Extract the [x, y] coordinate from the center of the cell holding the provided text.  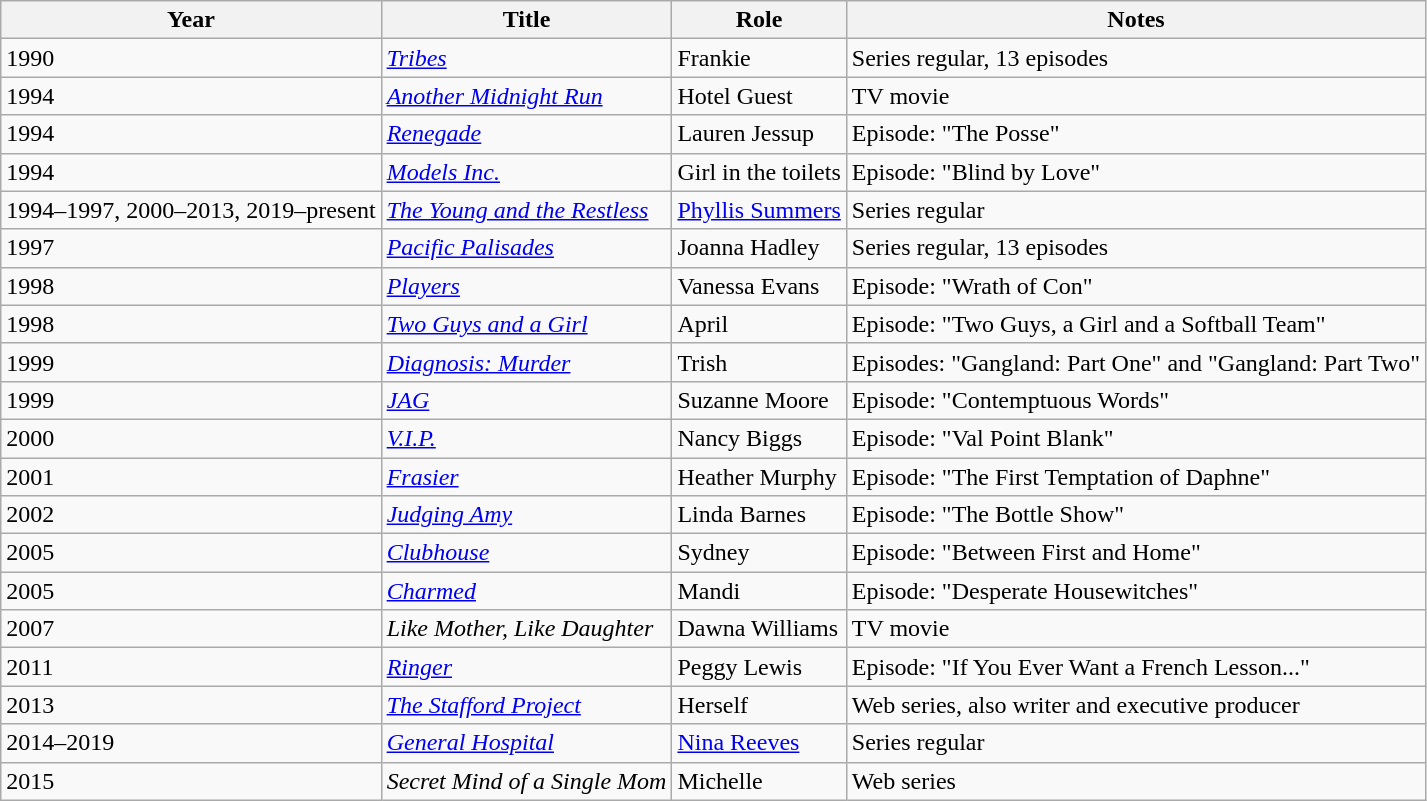
Title [526, 20]
Players [526, 286]
Episode: "If You Ever Want a French Lesson..." [1136, 667]
V.I.P. [526, 438]
Pacific Palisades [526, 248]
Trish [759, 362]
Diagnosis: Murder [526, 362]
Ringer [526, 667]
Web series, also writer and executive producer [1136, 705]
1994–1997, 2000–2013, 2019–present [191, 210]
2002 [191, 515]
Judging Amy [526, 515]
Episode: "Two Guys, a Girl and a Softball Team" [1136, 324]
Episode: "Val Point Blank" [1136, 438]
2001 [191, 477]
Year [191, 20]
Episode: "The Bottle Show" [1136, 515]
Episode: "The First Temptation of Daphne" [1136, 477]
Role [759, 20]
Suzanne Moore [759, 400]
Episode: "The Posse" [1136, 134]
2007 [191, 629]
Charmed [526, 591]
The Young and the Restless [526, 210]
Phyllis Summers [759, 210]
Sydney [759, 553]
Linda Barnes [759, 515]
Mandi [759, 591]
General Hospital [526, 743]
Clubhouse [526, 553]
Lauren Jessup [759, 134]
The Stafford Project [526, 705]
Episode: "Between First and Home" [1136, 553]
Girl in the toilets [759, 172]
Like Mother, Like Daughter [526, 629]
JAG [526, 400]
Heather Murphy [759, 477]
Episode: "Wrath of Con" [1136, 286]
1997 [191, 248]
Joanna Hadley [759, 248]
Dawna Williams [759, 629]
Frankie [759, 58]
Another Midnight Run [526, 96]
Episodes: "Gangland: Part One" and "Gangland: Part Two" [1136, 362]
2015 [191, 781]
Vanessa Evans [759, 286]
Tribes [526, 58]
Herself [759, 705]
Nina Reeves [759, 743]
Secret Mind of a Single Mom [526, 781]
2014–2019 [191, 743]
2013 [191, 705]
1990 [191, 58]
Web series [1136, 781]
Notes [1136, 20]
Peggy Lewis [759, 667]
Episode: "Blind by Love" [1136, 172]
Episode: "Desperate Housewitches" [1136, 591]
Episode: "Contemptuous Words" [1136, 400]
Hotel Guest [759, 96]
Nancy Biggs [759, 438]
Renegade [526, 134]
Michelle [759, 781]
Two Guys and a Girl [526, 324]
Models Inc. [526, 172]
Frasier [526, 477]
2000 [191, 438]
April [759, 324]
2011 [191, 667]
